Return the [x, y] coordinate for the center point of the cell that contains the specified text.  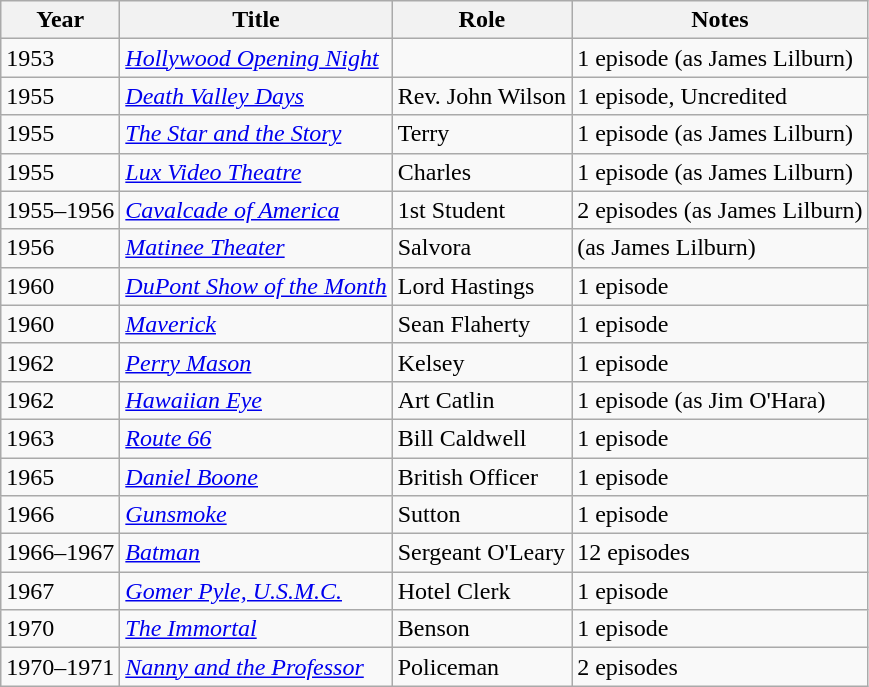
The Immortal [256, 629]
Sutton [482, 515]
Matinee Theater [256, 248]
Maverick [256, 324]
1967 [60, 591]
Art Catlin [482, 400]
Hawaiian Eye [256, 400]
Hollywood Opening Night [256, 58]
Lux Video Theatre [256, 172]
1966–1967 [60, 553]
DuPont Show of the Month [256, 286]
Sergeant O'Leary [482, 553]
1956 [60, 248]
Policeman [482, 667]
Route 66 [256, 438]
Notes [720, 20]
1970–1971 [60, 667]
Perry Mason [256, 362]
Daniel Boone [256, 477]
1955–1956 [60, 210]
Bill Caldwell [482, 438]
Batman [256, 553]
Rev. John Wilson [482, 96]
(as James Lilburn) [720, 248]
Gunsmoke [256, 515]
12 episodes [720, 553]
Gomer Pyle, U.S.M.C. [256, 591]
Lord Hastings [482, 286]
The Star and the Story [256, 134]
Kelsey [482, 362]
Benson [482, 629]
1 episode (as Jim O'Hara) [720, 400]
Year [60, 20]
1963 [60, 438]
Role [482, 20]
Terry [482, 134]
Charles [482, 172]
Salvora [482, 248]
Title [256, 20]
2 episodes (as James Lilburn) [720, 210]
1965 [60, 477]
Nanny and the Professor [256, 667]
British Officer [482, 477]
1 episode, Uncredited [720, 96]
1953 [60, 58]
Sean Flaherty [482, 324]
Hotel Clerk [482, 591]
Cavalcade of America [256, 210]
Death Valley Days [256, 96]
1966 [60, 515]
1st Student [482, 210]
2 episodes [720, 667]
1970 [60, 629]
